Extract the (X, Y) coordinate from the center of the cell holding the provided text.  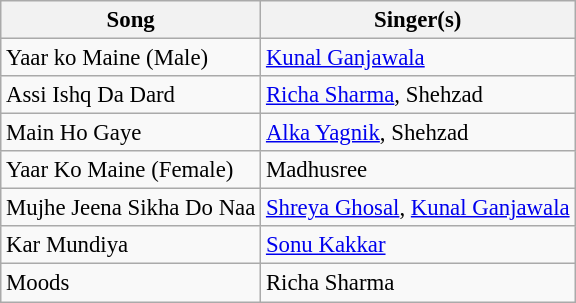
Singer(s) (418, 20)
Richa Sharma (418, 283)
Alka Yagnik, Shehzad (418, 133)
Shreya Ghosal, Kunal Ganjawala (418, 208)
Kunal Ganjawala (418, 58)
Yaar Ko Maine (Female) (131, 170)
Song (131, 20)
Madhusree (418, 170)
Main Ho Gaye (131, 133)
Richa Sharma, Shehzad (418, 95)
Moods (131, 283)
Mujhe Jeena Sikha Do Naa (131, 208)
Kar Mundiya (131, 245)
Sonu Kakkar (418, 245)
Assi Ishq Da Dard (131, 95)
Yaar ko Maine (Male) (131, 58)
